Capture the cell that displays the provided text and extract its (X, Y) central coordinate. 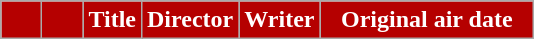
Title (112, 20)
Original air date (427, 20)
Writer (280, 20)
Director (190, 20)
